Detect which cell encompasses the target text, then output its [x, y] center coordinate. 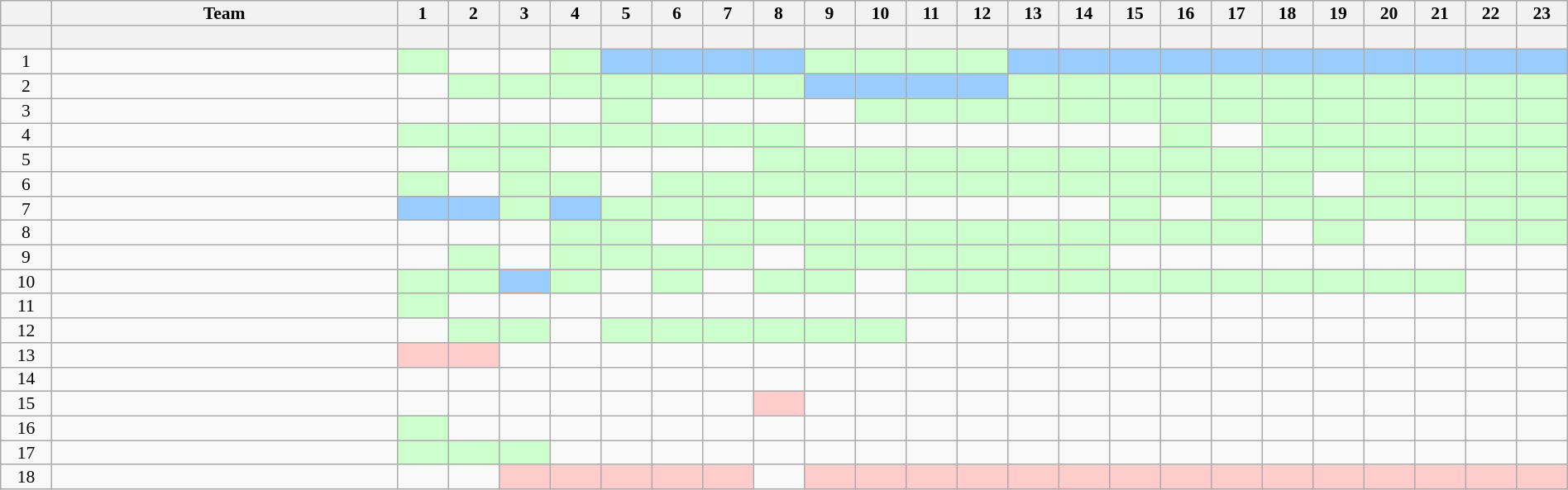
23 [1542, 13]
Team [224, 13]
21 [1440, 13]
22 [1491, 13]
19 [1338, 13]
20 [1389, 13]
